Capture the cell that displays the provided text and extract its (X, Y) central coordinate. 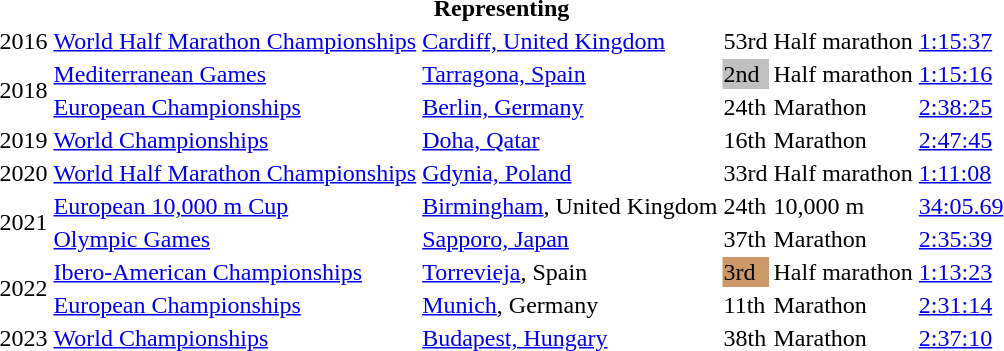
53rd (746, 41)
Berlin, Germany (570, 107)
Cardiff, United Kingdom (570, 41)
3rd (746, 272)
16th (746, 140)
World Championships (235, 140)
Torrevieja, Spain (570, 272)
Sapporo, Japan (570, 239)
11th (746, 305)
Ibero-American Championships (235, 272)
Tarragona, Spain (570, 74)
Munich, Germany (570, 305)
2nd (746, 74)
10,000 m (843, 206)
European 10,000 m Cup (235, 206)
Olympic Games (235, 239)
Doha, Qatar (570, 140)
33rd (746, 173)
Gdynia, Poland (570, 173)
Mediterranean Games (235, 74)
Birmingham, United Kingdom (570, 206)
37th (746, 239)
